Identify which cell holds the provided text, then report its [X, Y] central coordinate. 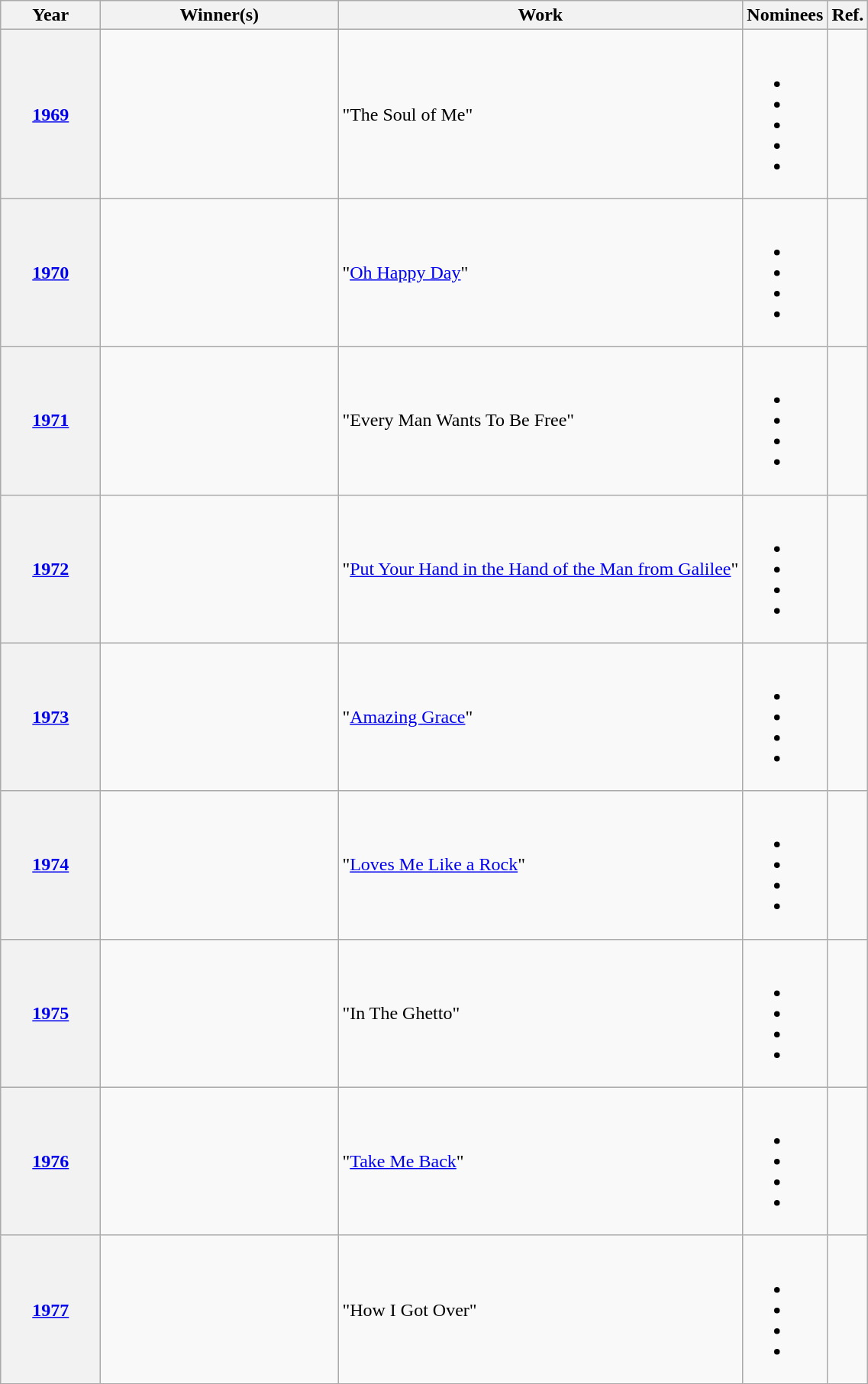
Winner(s) [220, 15]
1977 [50, 1309]
"Put Your Hand in the Hand of the Man from Galilee" [540, 569]
1969 [50, 115]
"The Soul of Me" [540, 115]
"How I Got Over" [540, 1309]
"In The Ghetto" [540, 1013]
"Oh Happy Day" [540, 273]
"Amazing Grace" [540, 717]
"Loves Me Like a Rock" [540, 865]
1971 [50, 421]
Work [540, 15]
1975 [50, 1013]
1976 [50, 1161]
1974 [50, 865]
Year [50, 15]
Nominees [785, 15]
"Take Me Back" [540, 1161]
1973 [50, 717]
1972 [50, 569]
"Every Man Wants To Be Free" [540, 421]
Ref. [847, 15]
1970 [50, 273]
